Find where the given text appears and provide that cell's center as (x, y) coordinate. 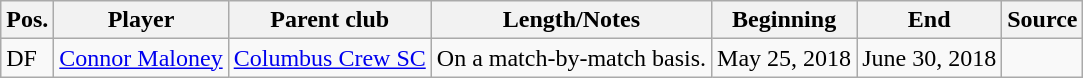
June 30, 2018 (930, 58)
DF (28, 58)
Connor Maloney (141, 58)
Length/Notes (571, 20)
On a match-by-match basis. (571, 58)
Beginning (784, 20)
Player (141, 20)
Source (1042, 20)
Parent club (330, 20)
Columbus Crew SC (330, 58)
End (930, 20)
May 25, 2018 (784, 58)
Pos. (28, 20)
